Find where the given text appears and provide that cell's center as (X, Y) coordinate. 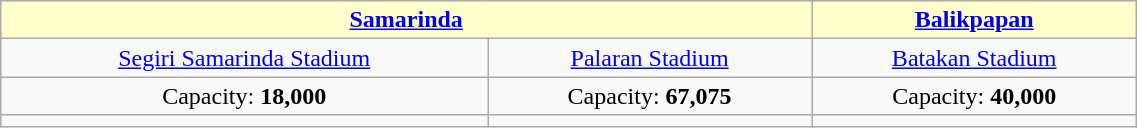
Balikpapan (974, 20)
Capacity: 18,000 (244, 96)
Capacity: 40,000 (974, 96)
Samarinda (406, 20)
Palaran Stadium (650, 58)
Capacity: 67,075 (650, 96)
Segiri Samarinda Stadium (244, 58)
Batakan Stadium (974, 58)
